Search for the cell housing the specified text and yield its [X, Y] center coordinate. 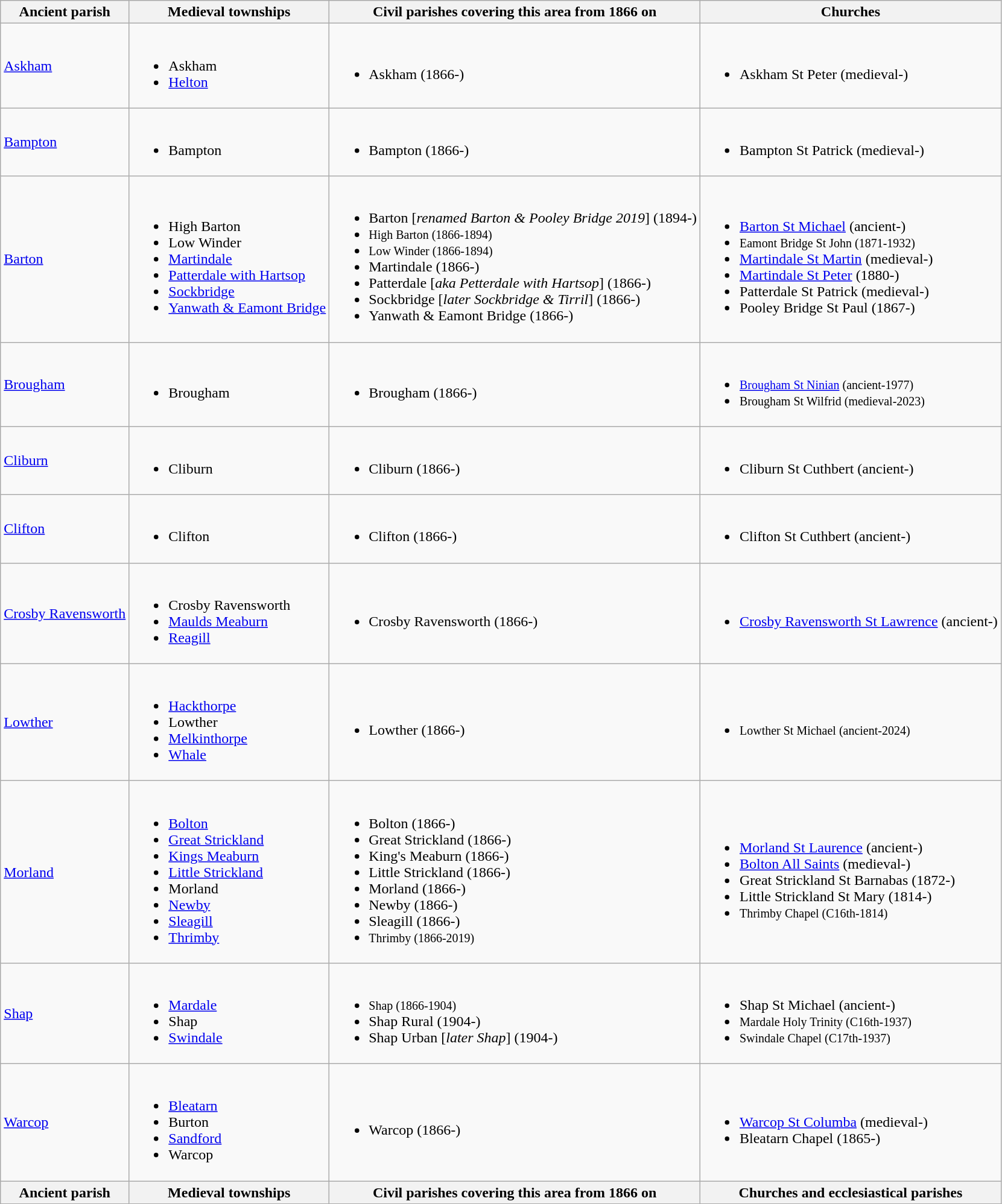
Crosby Ravensworth [65, 613]
Brougham St Ninian (ancient-1977)Brougham St Wilfrid (medieval-2023) [851, 384]
Morland [65, 872]
Askham St Peter (medieval-) [851, 66]
Clifton St Cuthbert (ancient-) [851, 528]
Warcop St Columba (medieval-)Bleatarn Chapel (1865-) [851, 1122]
Crosby Ravensworth St Lawrence (ancient-) [851, 613]
Crosby RavensworthMaulds MeaburnReagill [229, 613]
MardaleShapSwindale [229, 1013]
Askham (1866-) [515, 66]
Clifton (1866-) [515, 528]
Shap [65, 1013]
Shap (1866-1904)Shap Rural (1904-)Shap Urban [later Shap] (1904-) [515, 1013]
Lowther [65, 722]
Barton [65, 259]
BoltonGreat StricklandKings MeaburnLittle StricklandMorlandNewbySleagillThrimby [229, 872]
Churches [851, 12]
Brougham (1866-) [515, 384]
Lowther St Michael (ancient-2024) [851, 722]
Warcop (1866-) [515, 1122]
Cliburn (1866-) [515, 461]
High BartonLow WinderMartindalePatterdale with HartsopSockbridgeYanwath & Eamont Bridge [229, 259]
Askham [65, 66]
Bampton (1866-) [515, 142]
Bampton St Patrick (medieval-) [851, 142]
Crosby Ravensworth (1866-) [515, 613]
BleatarnBurtonSandfordWarcop [229, 1122]
Lowther (1866-) [515, 722]
Bolton (1866-)Great Strickland (1866-)King's Meaburn (1866-)Little Strickland (1866-)Morland (1866-)Newby (1866-)Sleagill (1866-)Thrimby (1866-2019) [515, 872]
AskhamHelton [229, 66]
Churches and ecclesiastical parishes [851, 1193]
Shap St Michael (ancient-)Mardale Holy Trinity (C16th-1937)Swindale Chapel (C17th-1937) [851, 1013]
Warcop [65, 1122]
HackthorpeLowtherMelkinthorpeWhale [229, 722]
Cliburn St Cuthbert (ancient-) [851, 461]
